Pinpoint the cell where the given text exists, returning its (X, Y) midpoint coordinate. 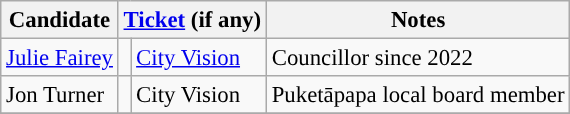
Julie Fairey (60, 58)
Councillor since 2022 (418, 58)
Candidate (60, 20)
Ticket (if any) (192, 20)
Notes (418, 20)
Jon Turner (60, 95)
Puketāpapa local board member (418, 95)
